Scan for the cell matching the given text and deliver its [x, y] coordinate at center. 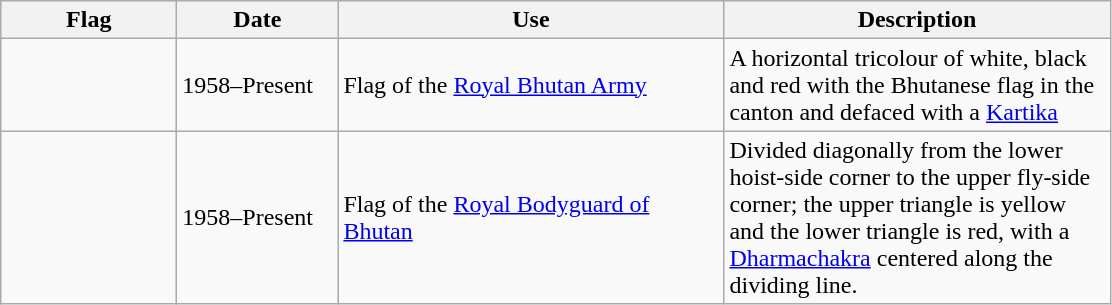
Date [258, 20]
Flag of the Royal Bodyguard of Bhutan [531, 218]
Flag [89, 20]
Use [531, 20]
A horizontal tricolour of white, black and red with the Bhutanese flag in the canton and defaced with a Kartika [917, 85]
Description [917, 20]
Flag of the Royal Bhutan Army [531, 85]
